Determine the (X, Y) coordinate at the center of the cell enclosing the given text.  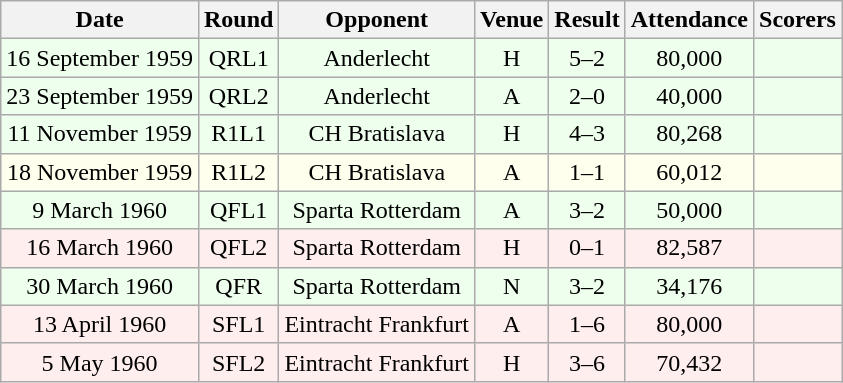
N (512, 286)
34,176 (689, 286)
11 November 1959 (100, 134)
16 September 1959 (100, 58)
1–6 (587, 324)
4–3 (587, 134)
Attendance (689, 20)
5 May 1960 (100, 362)
50,000 (689, 210)
2–0 (587, 96)
0–1 (587, 248)
40,000 (689, 96)
Venue (512, 20)
82,587 (689, 248)
R1L1 (238, 134)
QRL2 (238, 96)
R1L2 (238, 172)
Round (238, 20)
16 March 1960 (100, 248)
QFL2 (238, 248)
30 March 1960 (100, 286)
23 September 1959 (100, 96)
SFL1 (238, 324)
QRL1 (238, 58)
QFR (238, 286)
SFL2 (238, 362)
70,432 (689, 362)
Opponent (377, 20)
9 March 1960 (100, 210)
Scorers (798, 20)
1–1 (587, 172)
80,268 (689, 134)
Result (587, 20)
Date (100, 20)
13 April 1960 (100, 324)
QFL1 (238, 210)
60,012 (689, 172)
18 November 1959 (100, 172)
5–2 (587, 58)
3–6 (587, 362)
